Identify which cell holds the provided text, then report its (x, y) central coordinate. 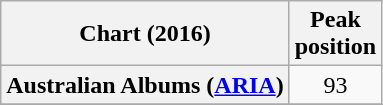
Chart (2016) (145, 34)
Peak position (335, 34)
Australian Albums (ARIA) (145, 85)
93 (335, 85)
